Locate the cell with the specified text and output its (x, y) center coordinate. 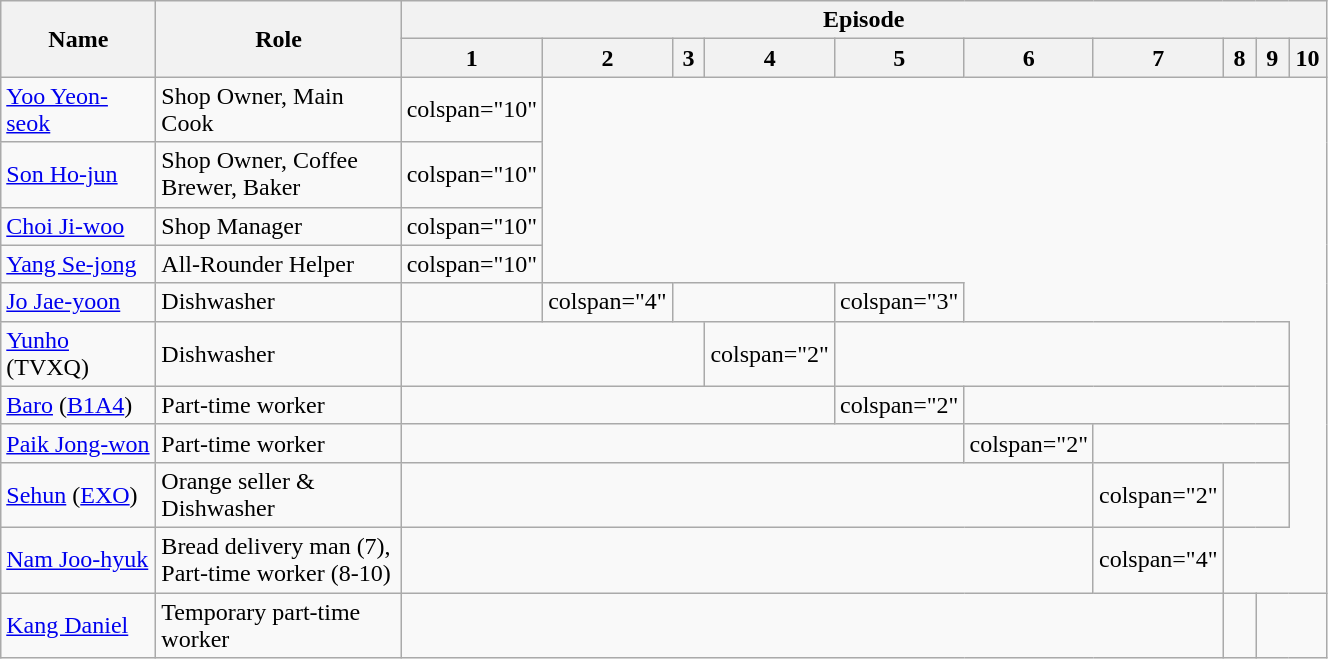
Bread delivery man (7), Part-time worker (8-10) (278, 560)
Baro (B1A4) (78, 405)
Name (78, 39)
Choi Ji-woo (78, 226)
7 (1158, 58)
2 (608, 58)
Kang Daniel (78, 624)
Temporary part-time worker (278, 624)
3 (688, 58)
Nam Joo-hyuk (78, 560)
Shop Owner, Coffee Brewer, Baker (278, 174)
5 (899, 58)
Son Ho-jun (78, 174)
Yang Se-jong (78, 264)
1 (472, 58)
Episode (864, 20)
10 (1308, 58)
Role (278, 39)
colspan="3" (899, 302)
Shop Owner, Main Cook (278, 110)
9 (1272, 58)
Shop Manager (278, 226)
4 (770, 58)
Paik Jong-won (78, 443)
Orange seller & Dishwasher (278, 494)
Yunho (TVXQ) (78, 354)
Sehun (EXO) (78, 494)
6 (1029, 58)
8 (1240, 58)
All-Rounder Helper (278, 264)
Jo Jae-yoon (78, 302)
Yoo Yeon-seok (78, 110)
